From the cell containing the given text, extract its center point as (x, y) coordinate. 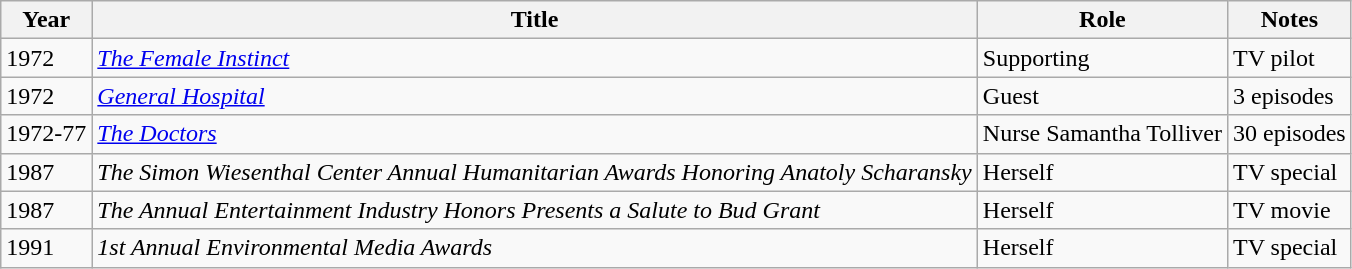
Nurse Samantha Tolliver (1102, 134)
TV movie (1290, 210)
The Female Instinct (534, 58)
Guest (1102, 96)
The Annual Entertainment Industry Honors Presents a Salute to Bud Grant (534, 210)
Year (46, 20)
1991 (46, 248)
Title (534, 20)
Notes (1290, 20)
1972-77 (46, 134)
1st Annual Environmental Media Awards (534, 248)
3 episodes (1290, 96)
The Simon Wiesenthal Center Annual Humanitarian Awards Honoring Anatoly Scharansky (534, 172)
Supporting (1102, 58)
Role (1102, 20)
30 episodes (1290, 134)
General Hospital (534, 96)
TV pilot (1290, 58)
The Doctors (534, 134)
